Determine the (X, Y) coordinate at the center of the cell enclosing the given text.  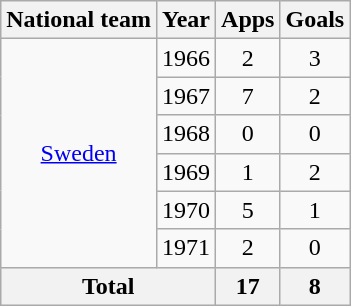
1968 (186, 134)
Year (186, 20)
17 (248, 286)
1971 (186, 248)
Total (108, 286)
7 (248, 96)
5 (248, 210)
1967 (186, 96)
1970 (186, 210)
Sweden (79, 153)
1969 (186, 172)
3 (315, 58)
8 (315, 286)
Goals (315, 20)
Apps (248, 20)
National team (79, 20)
1966 (186, 58)
